Locate the cell with the specified text and output its [x, y] center coordinate. 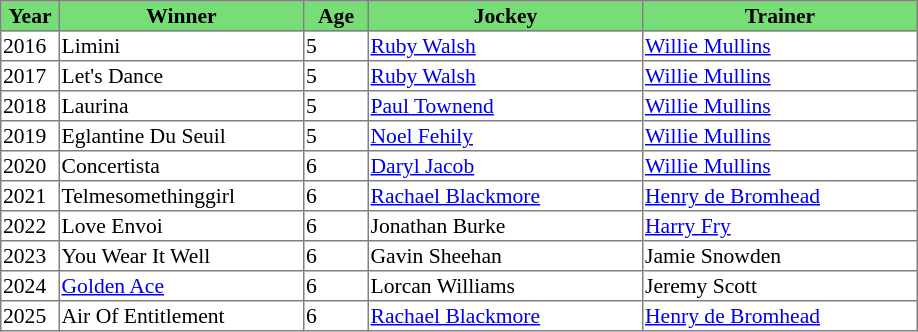
Jockey [505, 16]
2022 [30, 226]
2021 [30, 196]
Golden Ace [181, 286]
Air Of Entitlement [181, 316]
2025 [30, 316]
Gavin Sheehan [505, 256]
2020 [30, 166]
You Wear It Well [181, 256]
Jamie Snowden [780, 256]
Let's Dance [181, 76]
2018 [30, 106]
Jonathan Burke [505, 226]
Laurina [181, 106]
2024 [30, 286]
Concertista [181, 166]
Jeremy Scott [780, 286]
2016 [30, 46]
Age [336, 16]
Eglantine Du Seuil [181, 136]
Winner [181, 16]
Noel Fehily [505, 136]
2023 [30, 256]
2019 [30, 136]
Paul Townend [505, 106]
Lorcan Williams [505, 286]
Trainer [780, 16]
Limini [181, 46]
Daryl Jacob [505, 166]
Telmesomethinggirl [181, 196]
Love Envoi [181, 226]
2017 [30, 76]
Harry Fry [780, 226]
Year [30, 16]
